Output the (x, y) coordinate of the center of the cell containing the given text.  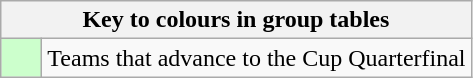
Teams that advance to the Cup Quarterfinal (256, 58)
Key to colours in group tables (236, 20)
